Locate the cell with the specified text and output its [x, y] center coordinate. 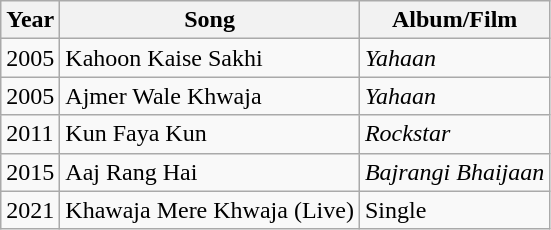
Rockstar [454, 134]
Ajmer Wale Khwaja [210, 96]
Song [210, 20]
2015 [30, 172]
2011 [30, 134]
Year [30, 20]
Single [454, 210]
Kahoon Kaise Sakhi [210, 58]
Aaj Rang Hai [210, 172]
Album/Film [454, 20]
Kun Faya Kun [210, 134]
2021 [30, 210]
Bajrangi Bhaijaan [454, 172]
Khawaja Mere Khwaja (Live) [210, 210]
